Capture the cell that displays the provided text and extract its (x, y) central coordinate. 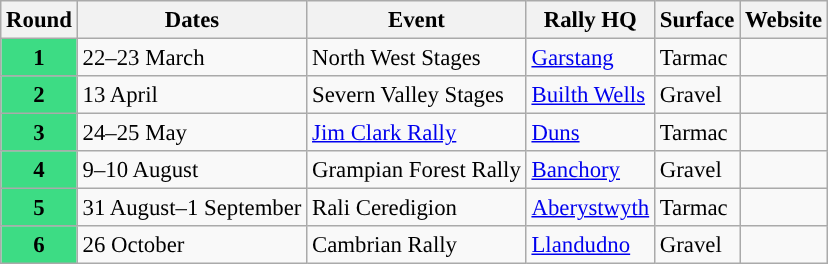
24–25 May (192, 133)
Garstang (590, 58)
Rali Ceredigion (416, 208)
13 April (192, 95)
1 (39, 58)
Cambrian Rally (416, 245)
Event (416, 20)
31 August–1 September (192, 208)
Rally HQ (590, 20)
North West Stages (416, 58)
Duns (590, 133)
Grampian Forest Rally (416, 170)
Aberystwyth (590, 208)
3 (39, 133)
9–10 August (192, 170)
Jim Clark Rally (416, 133)
Round (39, 20)
Banchory (590, 170)
5 (39, 208)
Builth Wells (590, 95)
Surface (696, 20)
Severn Valley Stages (416, 95)
4 (39, 170)
26 October (192, 245)
2 (39, 95)
6 (39, 245)
22–23 March (192, 58)
Dates (192, 20)
Website (784, 20)
Llandudno (590, 245)
